Provide the [x, y] coordinate of the cell's center where the given text is located.  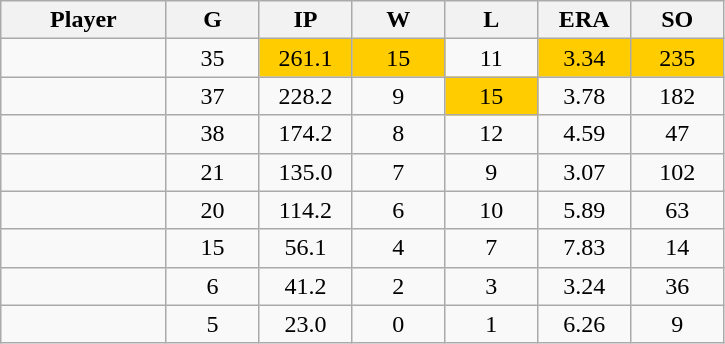
3.78 [584, 96]
11 [492, 58]
3.24 [584, 286]
12 [492, 134]
36 [678, 286]
63 [678, 210]
174.2 [306, 134]
4.59 [584, 134]
228.2 [306, 96]
56.1 [306, 248]
21 [212, 172]
5.89 [584, 210]
235 [678, 58]
L [492, 20]
8 [398, 134]
SO [678, 20]
14 [678, 248]
114.2 [306, 210]
35 [212, 58]
5 [212, 324]
3.07 [584, 172]
G [212, 20]
261.1 [306, 58]
37 [212, 96]
23.0 [306, 324]
3.34 [584, 58]
102 [678, 172]
7.83 [584, 248]
0 [398, 324]
ERA [584, 20]
20 [212, 210]
38 [212, 134]
3 [492, 286]
IP [306, 20]
47 [678, 134]
W [398, 20]
4 [398, 248]
6.26 [584, 324]
182 [678, 96]
41.2 [306, 286]
10 [492, 210]
Player [84, 20]
135.0 [306, 172]
1 [492, 324]
2 [398, 286]
